Detect which cell encompasses the target text, then output its [X, Y] center coordinate. 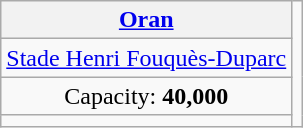
Stade Henri Fouquès-Duparc [146, 58]
Oran [146, 20]
Capacity: 40,000 [146, 96]
